Return [X, Y] of the center of cell containing provided text 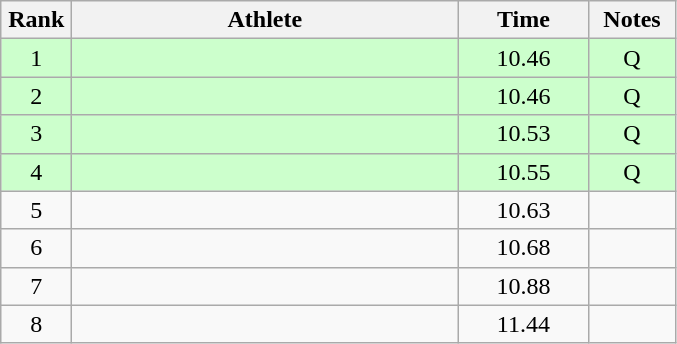
8 [36, 324]
10.55 [524, 172]
10.68 [524, 248]
Rank [36, 20]
5 [36, 210]
10.88 [524, 286]
7 [36, 286]
Athlete [265, 20]
6 [36, 248]
4 [36, 172]
Notes [632, 20]
3 [36, 134]
2 [36, 96]
11.44 [524, 324]
Time [524, 20]
10.53 [524, 134]
1 [36, 58]
10.63 [524, 210]
